Output the (x, y) coordinate of the center of the cell containing the given text.  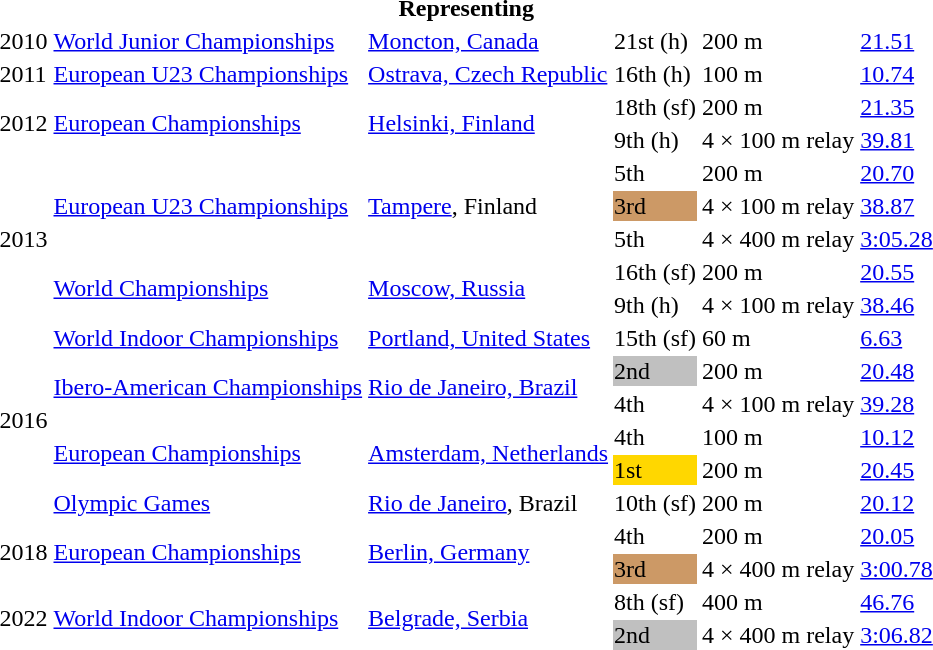
1st (656, 470)
400 m (778, 602)
Amsterdam, Netherlands (488, 454)
Belgrade, Serbia (488, 618)
Moscow, Russia (488, 288)
Portland, United States (488, 338)
World Junior Championships (208, 41)
Tampere, Finland (488, 206)
Moncton, Canada (488, 41)
Ibero-American Championships (208, 388)
Olympic Games (208, 503)
18th (sf) (656, 107)
60 m (778, 338)
16th (h) (656, 74)
15th (sf) (656, 338)
Berlin, Germany (488, 552)
21st (h) (656, 41)
16th (sf) (656, 272)
Ostrava, Czech Republic (488, 74)
World Championships (208, 288)
10th (sf) (656, 503)
8th (sf) (656, 602)
Helsinki, Finland (488, 124)
